Provide the [x, y] coordinate of the cell's center where the given text is located.  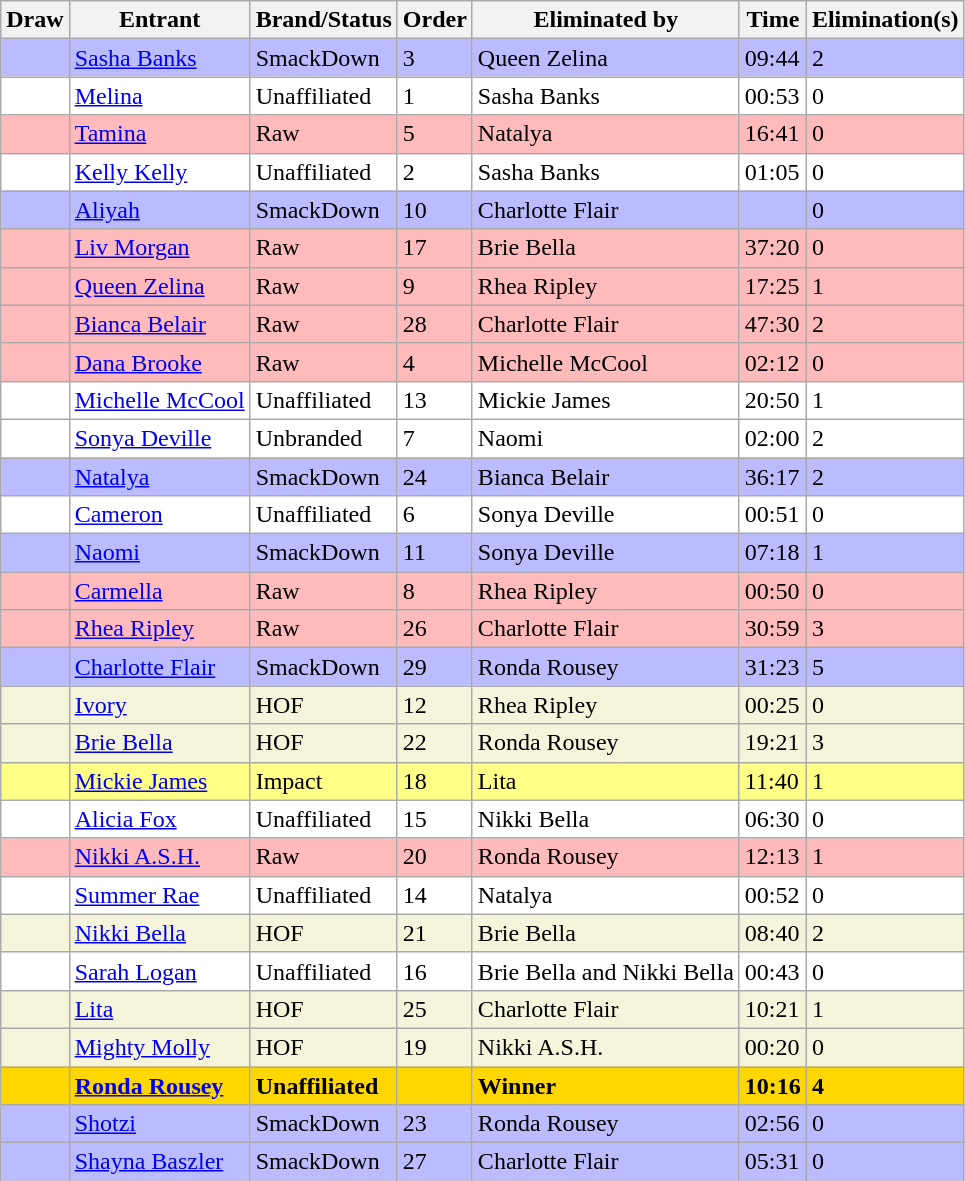
11 [434, 553]
00:43 [772, 971]
11:40 [772, 781]
29 [434, 667]
Elimination(s) [885, 20]
47:30 [772, 324]
37:20 [772, 248]
Kelly Kelly [160, 172]
Impact [324, 781]
00:20 [772, 1047]
06:30 [772, 819]
02:12 [772, 362]
24 [434, 477]
13 [434, 400]
27 [434, 1162]
Mighty Molly [160, 1047]
01:05 [772, 172]
00:25 [772, 705]
Brie Bella and Nikki Bella [606, 971]
16 [434, 971]
10:16 [772, 1085]
Sarah Logan [160, 971]
08:40 [772, 933]
Aliyah [160, 210]
31:23 [772, 667]
14 [434, 895]
09:44 [772, 58]
26 [434, 629]
23 [434, 1124]
6 [434, 515]
Eliminated by [606, 20]
Unbranded [324, 438]
28 [434, 324]
7 [434, 438]
Shotzi [160, 1124]
Carmella [160, 591]
19:21 [772, 743]
00:53 [772, 96]
Ivory [160, 705]
00:52 [772, 895]
20 [434, 857]
17:25 [772, 286]
25 [434, 1009]
Dana Brooke [160, 362]
Summer Rae [160, 895]
00:50 [772, 591]
17 [434, 248]
Order [434, 20]
05:31 [772, 1162]
19 [434, 1047]
07:18 [772, 553]
02:56 [772, 1124]
22 [434, 743]
00:51 [772, 515]
Liv Morgan [160, 248]
Melina [160, 96]
Draw [35, 20]
15 [434, 819]
8 [434, 591]
Brand/Status [324, 20]
21 [434, 933]
36:17 [772, 477]
Time [772, 20]
02:00 [772, 438]
18 [434, 781]
Alicia Fox [160, 819]
Entrant [160, 20]
10 [434, 210]
9 [434, 286]
12:13 [772, 857]
16:41 [772, 134]
Cameron [160, 515]
30:59 [772, 629]
10:21 [772, 1009]
Tamina [160, 134]
Winner [606, 1085]
12 [434, 705]
Shayna Baszler [160, 1162]
20:50 [772, 400]
